Determine the (x, y) coordinate at the center of the cell enclosing the given text.  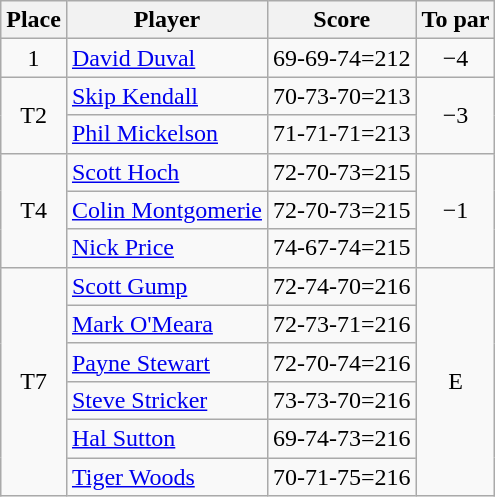
Phil Mickelson (166, 134)
Tiger Woods (166, 477)
Mark O'Meara (166, 324)
−1 (456, 210)
1 (34, 58)
71-71-71=213 (342, 134)
T4 (34, 210)
72-74-70=216 (342, 286)
Payne Stewart (166, 362)
Scott Hoch (166, 172)
−3 (456, 115)
To par (456, 20)
72-73-71=216 (342, 324)
Hal Sutton (166, 438)
Nick Price (166, 248)
T2 (34, 115)
Colin Montgomerie (166, 210)
74-67-74=215 (342, 248)
−4 (456, 58)
70-73-70=213 (342, 96)
69-69-74=212 (342, 58)
Steve Stricker (166, 400)
E (456, 381)
Scott Gump (166, 286)
T7 (34, 381)
Player (166, 20)
69-74-73=216 (342, 438)
Place (34, 20)
David Duval (166, 58)
Score (342, 20)
Skip Kendall (166, 96)
72-70-74=216 (342, 362)
73-73-70=216 (342, 400)
70-71-75=216 (342, 477)
